Return the [x, y] coordinate for the center point of the cell that contains the specified text.  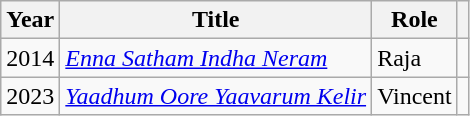
2023 [30, 96]
Role [415, 20]
Yaadhum Oore Yaavarum Kelir [216, 96]
Enna Satham Indha Neram [216, 58]
2014 [30, 58]
Year [30, 20]
Title [216, 20]
Raja [415, 58]
Vincent [415, 96]
